Capture the cell that displays the provided text and extract its [X, Y] central coordinate. 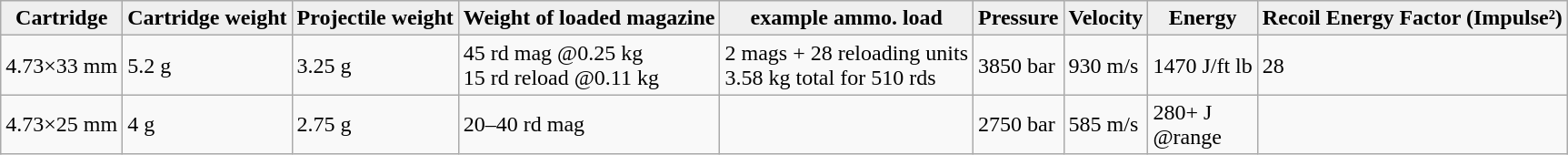
930 m/s [1105, 66]
4.73×25 mm [62, 124]
1470 J/ft lb [1203, 66]
45 rd mag @0.25 kg15 rd reload @0.11 kg [589, 66]
280+ J@range [1203, 124]
3850 bar [1018, 66]
4.73×33 mm [62, 66]
Projectile weight [375, 18]
2.75 g [375, 124]
2 mags + 28 reloading units3.58 kg total for 510 rds [847, 66]
example ammo. load [847, 18]
Cartridge weight [207, 18]
5.2 g [207, 66]
3.25 g [375, 66]
2750 bar [1018, 124]
Energy [1203, 18]
28 [1413, 66]
Velocity [1105, 18]
4 g [207, 124]
Weight of loaded magazine [589, 18]
Pressure [1018, 18]
20–40 rd mag [589, 124]
585 m/s [1105, 124]
Recoil Energy Factor (Impulse²) [1413, 18]
Cartridge [62, 18]
